Provide the (x, y) coordinate of the cell's center where the given text is located.  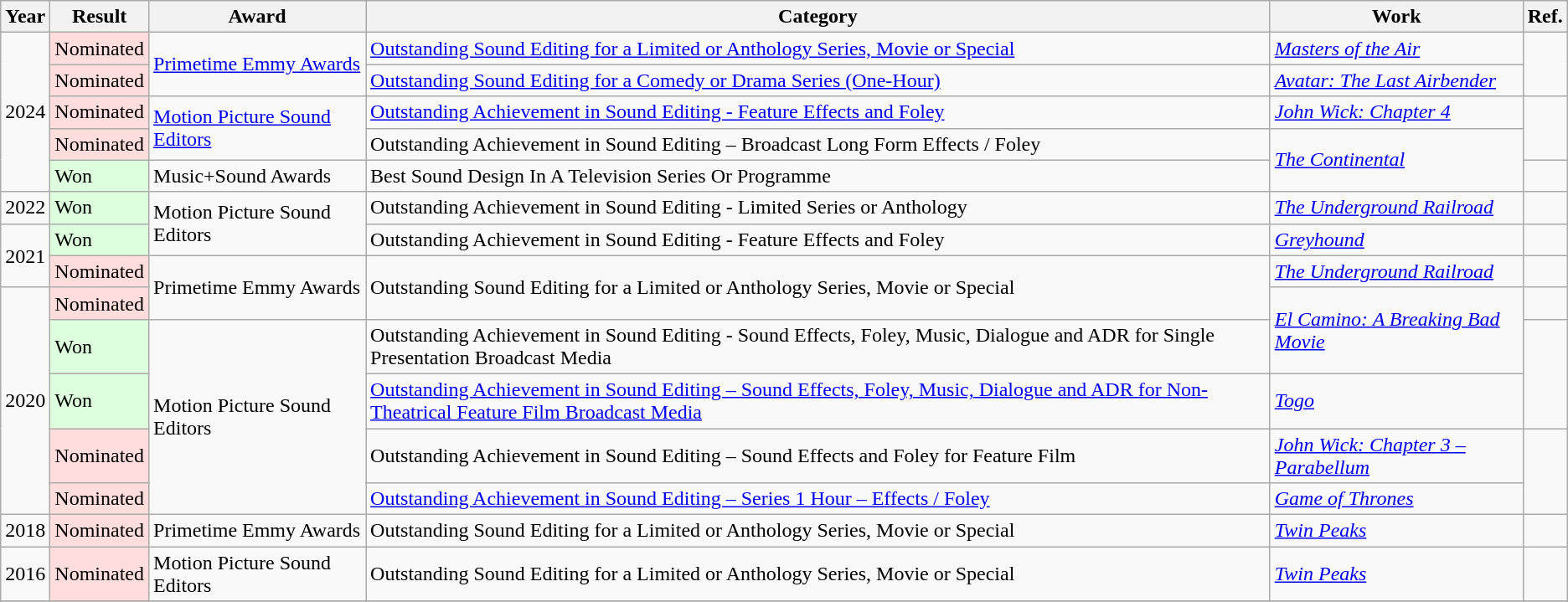
Outstanding Sound Editing for a Comedy or Drama Series (One-Hour) (818, 80)
El Camino: A Breaking Bad Movie (1396, 330)
2021 (25, 255)
John Wick: Chapter 3 – Parabellum (1396, 455)
Outstanding Achievement in Sound Editing - Sound Effects, Foley, Music, Dialogue and ADR for Single Presentation Broadcast Media (818, 347)
Category (818, 17)
The Continental (1396, 160)
Year (25, 17)
Outstanding Achievement in Sound Editing – Sound Effects and Foley for Feature Film (818, 455)
Ref. (1545, 17)
2018 (25, 531)
Outstanding Achievement in Sound Editing – Broadcast Long Form Effects / Foley (818, 144)
Outstanding Achievement in Sound Editing - Limited Series or Anthology (818, 208)
Result (100, 17)
Work (1396, 17)
Best Sound Design In A Television Series Or Programme (818, 176)
Award (258, 17)
Togo (1396, 400)
Greyhound (1396, 239)
Avatar: The Last Airbender (1396, 80)
2022 (25, 208)
Game of Thrones (1396, 499)
John Wick: Chapter 4 (1396, 112)
2020 (25, 400)
2016 (25, 574)
Masters of the Air (1396, 49)
2024 (25, 112)
Outstanding Achievement in Sound Editing – Series 1 Hour – Effects / Foley (818, 499)
Outstanding Achievement in Sound Editing – Sound Effects, Foley, Music, Dialogue and ADR for Non-Theatrical Feature Film Broadcast Media (818, 400)
Music+Sound Awards (258, 176)
